For the text-containing cell, return its midpoint in (x, y) coordinate format. 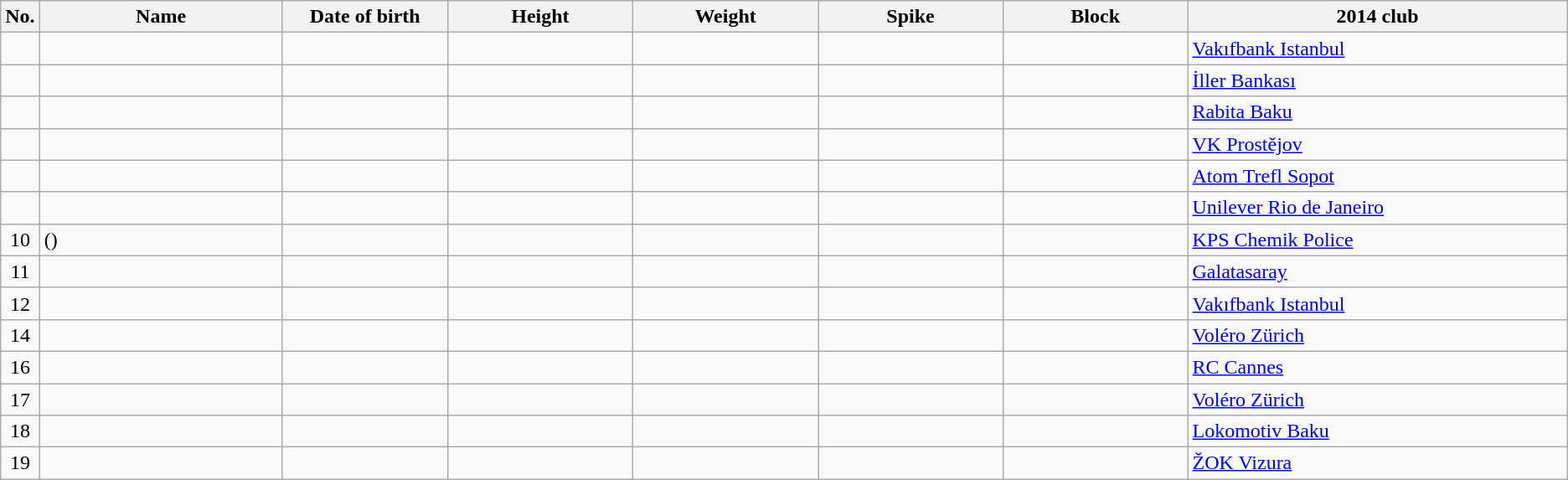
Name (161, 17)
Galatasaray (1377, 271)
14 (20, 335)
11 (20, 271)
19 (20, 463)
17 (20, 400)
Unilever Rio de Janeiro (1377, 208)
RC Cannes (1377, 367)
Atom Trefl Sopot (1377, 176)
Date of birth (365, 17)
Lokomotiv Baku (1377, 431)
Weight (725, 17)
Block (1096, 17)
KPS Chemik Police (1377, 240)
Spike (911, 17)
ŽOK Vizura (1377, 463)
2014 club (1377, 17)
VK Prostějov (1377, 144)
No. (20, 17)
() (161, 240)
10 (20, 240)
12 (20, 303)
18 (20, 431)
Height (539, 17)
Rabita Baku (1377, 112)
16 (20, 367)
İller Bankası (1377, 80)
